Find where the given text appears and provide that cell's center as [X, Y] coordinate. 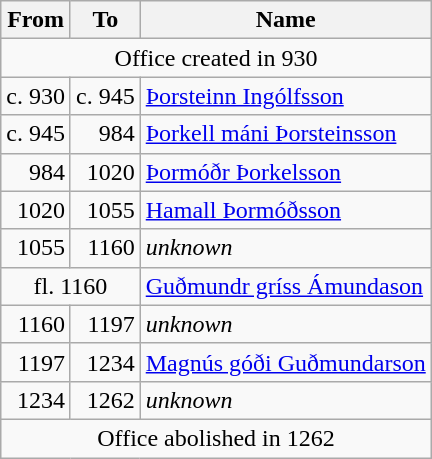
fl. 1160 [70, 286]
To [105, 20]
Magnús góði Guðmundarson [286, 362]
1262 [105, 400]
Þorkell máni Þorsteinsson [286, 134]
Name [286, 20]
Office abolished in 1262 [216, 438]
Guðmundr gríss Ámundason [286, 286]
Hamall Þormóðsson [286, 210]
Þorsteinn Ingólfsson [286, 96]
Þormóðr Þorkelsson [286, 172]
Office created in 930 [216, 58]
From [36, 20]
c. 930 [36, 96]
